Output the [x, y] coordinate of the center of the cell containing the given text.  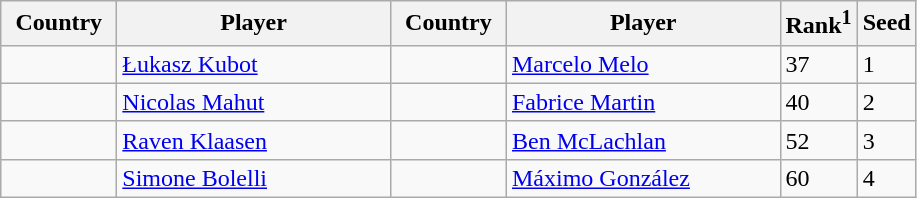
Nicolas Mahut [254, 102]
37 [818, 64]
Marcelo Melo [643, 64]
Raven Klaasen [254, 140]
Rank1 [818, 24]
Seed [886, 24]
Łukasz Kubot [254, 64]
52 [818, 140]
Máximo González [643, 178]
1 [886, 64]
3 [886, 140]
Fabrice Martin [643, 102]
2 [886, 102]
4 [886, 178]
40 [818, 102]
Ben McLachlan [643, 140]
Simone Bolelli [254, 178]
60 [818, 178]
